From the cell containing the given text, extract its center point as (x, y) coordinate. 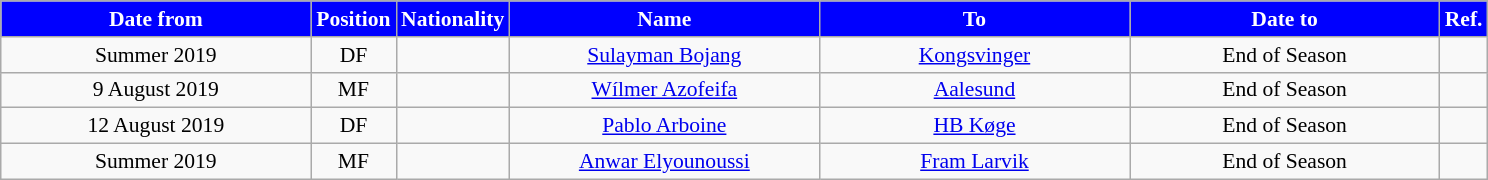
Pablo Arboine (664, 126)
Ref. (1464, 19)
9 August 2019 (156, 90)
Name (664, 19)
12 August 2019 (156, 126)
Position (354, 19)
Date to (1285, 19)
Aalesund (974, 90)
HB Køge (974, 126)
Anwar Elyounoussi (664, 162)
Nationality (452, 19)
Date from (156, 19)
To (974, 19)
Sulayman Bojang (664, 55)
Fram Larvik (974, 162)
Wílmer Azofeifa (664, 90)
Kongsvinger (974, 55)
